Determine the (x, y) coordinate at the center of the cell enclosing the given text.  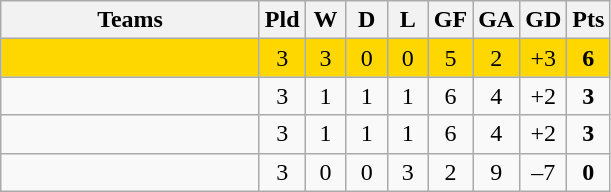
Pld (282, 20)
W (326, 20)
9 (496, 172)
GA (496, 20)
GF (450, 20)
–7 (544, 172)
D (366, 20)
GD (544, 20)
L (408, 20)
5 (450, 58)
Pts (588, 20)
+3 (544, 58)
Teams (130, 20)
